For the text-containing cell, return its midpoint in (X, Y) coordinate format. 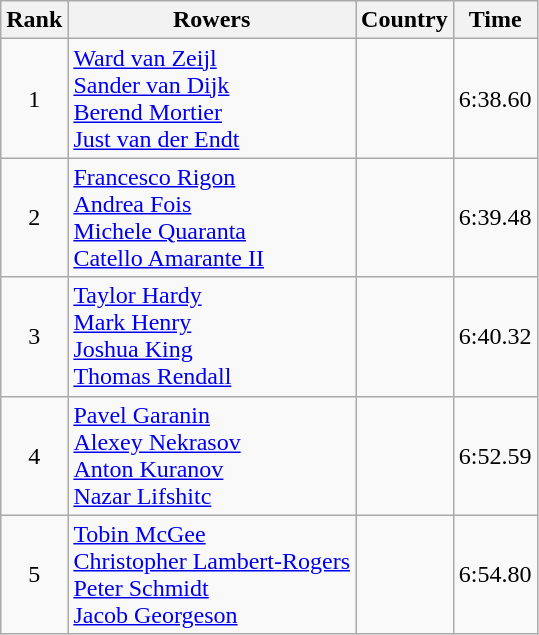
Taylor HardyMark HenryJoshua KingThomas Rendall (212, 336)
3 (34, 336)
Pavel GaraninAlexey NekrasovAnton KuranovNazar Lifshitc (212, 456)
6:38.60 (495, 98)
Country (405, 20)
Time (495, 20)
1 (34, 98)
2 (34, 218)
Rowers (212, 20)
Ward van ZeijlSander van DijkBerend MortierJust van der Endt (212, 98)
6:39.48 (495, 218)
5 (34, 574)
4 (34, 456)
Rank (34, 20)
6:52.59 (495, 456)
6:54.80 (495, 574)
Tobin McGeeChristopher Lambert-RogersPeter SchmidtJacob Georgeson (212, 574)
Francesco RigonAndrea FoisMichele QuarantaCatello Amarante II (212, 218)
6:40.32 (495, 336)
